Pinpoint the cell where the given text exists, returning its [X, Y] midpoint coordinate. 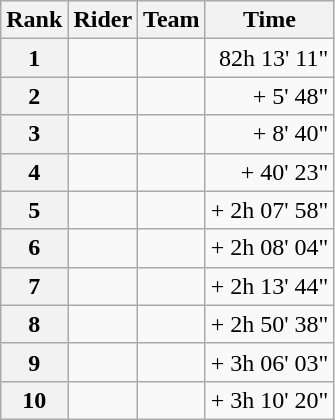
10 [34, 400]
+ 40' 23" [270, 172]
5 [34, 210]
9 [34, 362]
+ 2h 07' 58" [270, 210]
7 [34, 286]
4 [34, 172]
+ 3h 10' 20" [270, 400]
1 [34, 58]
Rank [34, 20]
3 [34, 134]
Team [172, 20]
6 [34, 248]
82h 13' 11" [270, 58]
+ 5' 48" [270, 96]
+ 2h 13' 44" [270, 286]
+ 2h 50' 38" [270, 324]
8 [34, 324]
+ 8' 40" [270, 134]
2 [34, 96]
+ 2h 08' 04" [270, 248]
Rider [103, 20]
+ 3h 06' 03" [270, 362]
Time [270, 20]
